Extract the [X, Y] coordinate from the center of the cell holding the provided text.  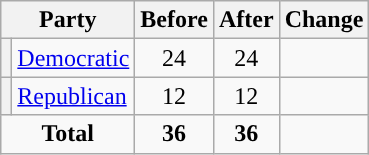
After [246, 20]
Total [68, 134]
Republican [74, 96]
Democratic [74, 58]
Party [68, 20]
Change [324, 20]
Before [174, 20]
